Find where the given text appears and provide that cell's center as (x, y) coordinate. 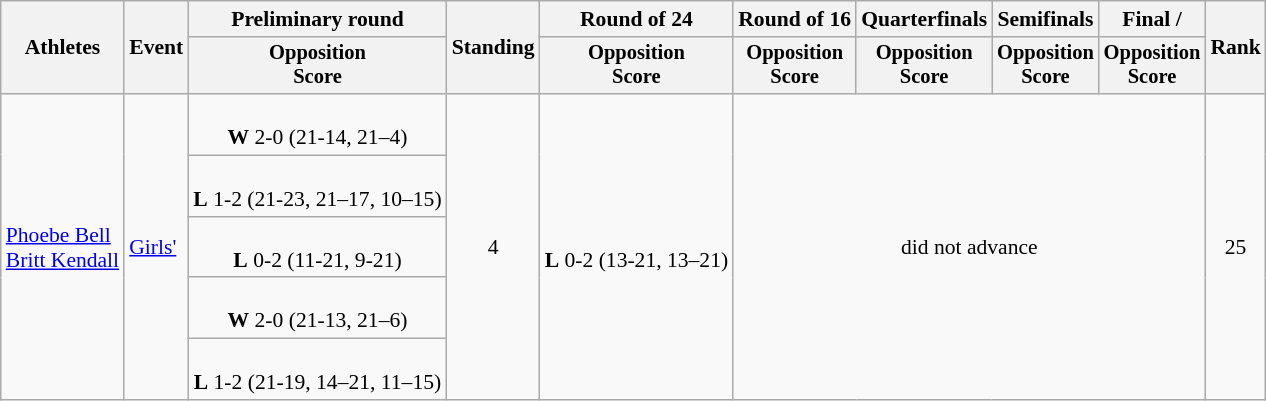
Round of 16 (794, 19)
Round of 24 (637, 19)
L 0-2 (11-21, 9-21) (317, 248)
L 1-2 (21-23, 21–17, 10–15) (317, 186)
Standing (494, 48)
Rank (1236, 48)
W 2-0 (21-13, 21–6) (317, 308)
W 2-0 (21-14, 21–4) (317, 124)
25 (1236, 247)
L 0-2 (13-21, 13–21) (637, 247)
L 1-2 (21-19, 14–21, 11–15) (317, 370)
did not advance (969, 247)
Final / (1152, 19)
Phoebe BellBritt Kendall (62, 247)
Preliminary round (317, 19)
Semifinals (1046, 19)
Athletes (62, 48)
Event (156, 48)
Quarterfinals (924, 19)
4 (494, 247)
Girls' (156, 247)
